Return [X, Y] of the center of cell containing provided text 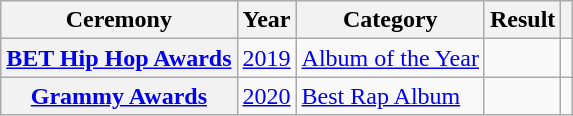
Grammy Awards [119, 96]
BET Hip Hop Awards [119, 58]
Ceremony [119, 20]
Album of the Year [390, 58]
Year [266, 20]
2019 [266, 58]
2020 [266, 96]
Result [522, 20]
Category [390, 20]
Best Rap Album [390, 96]
